Capture the cell that displays the provided text and extract its [x, y] central coordinate. 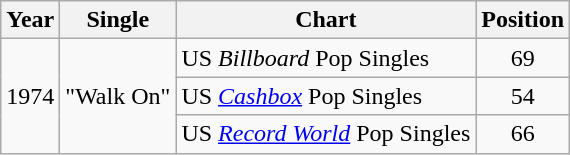
1974 [30, 96]
US Cashbox Pop Singles [326, 96]
66 [523, 134]
Single [118, 20]
Chart [326, 20]
Position [523, 20]
69 [523, 58]
"Walk On" [118, 96]
54 [523, 96]
US Billboard Pop Singles [326, 58]
US Record World Pop Singles [326, 134]
Year [30, 20]
